Provide the (X, Y) coordinate of the cell's center where the given text is located.  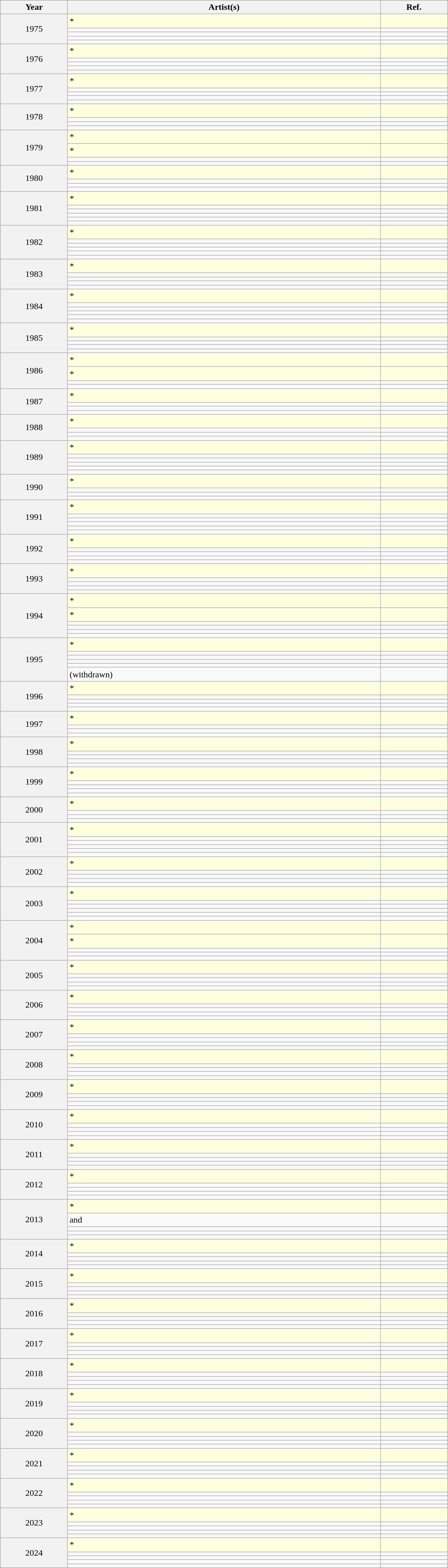
2014 (34, 1254)
2016 (34, 1314)
2018 (34, 1373)
1996 (34, 696)
1979 (34, 147)
2021 (34, 1463)
(withdrawn) (224, 674)
2009 (34, 1094)
1980 (34, 178)
2012 (34, 1184)
2011 (34, 1154)
Year (34, 7)
2001 (34, 840)
1999 (34, 782)
1990 (34, 487)
1998 (34, 752)
1986 (34, 370)
2005 (34, 975)
2003 (34, 903)
Ref. (414, 7)
1988 (34, 427)
2023 (34, 1523)
2010 (34, 1125)
1992 (34, 549)
2002 (34, 871)
1994 (34, 616)
2019 (34, 1403)
1975 (34, 29)
2000 (34, 810)
2013 (34, 1219)
2007 (34, 1035)
1976 (34, 59)
1993 (34, 579)
2015 (34, 1284)
2024 (34, 1553)
2006 (34, 1005)
and (224, 1220)
1987 (34, 402)
1984 (34, 306)
1978 (34, 117)
1997 (34, 724)
1991 (34, 517)
1989 (34, 457)
2008 (34, 1065)
1995 (34, 659)
2004 (34, 940)
1977 (34, 89)
2022 (34, 1493)
1982 (34, 242)
2020 (34, 1433)
1981 (34, 208)
2017 (34, 1344)
1985 (34, 338)
1983 (34, 274)
Artist(s) (224, 7)
